Return the (X, Y) coordinate for the center point of the cell that contains the specified text.  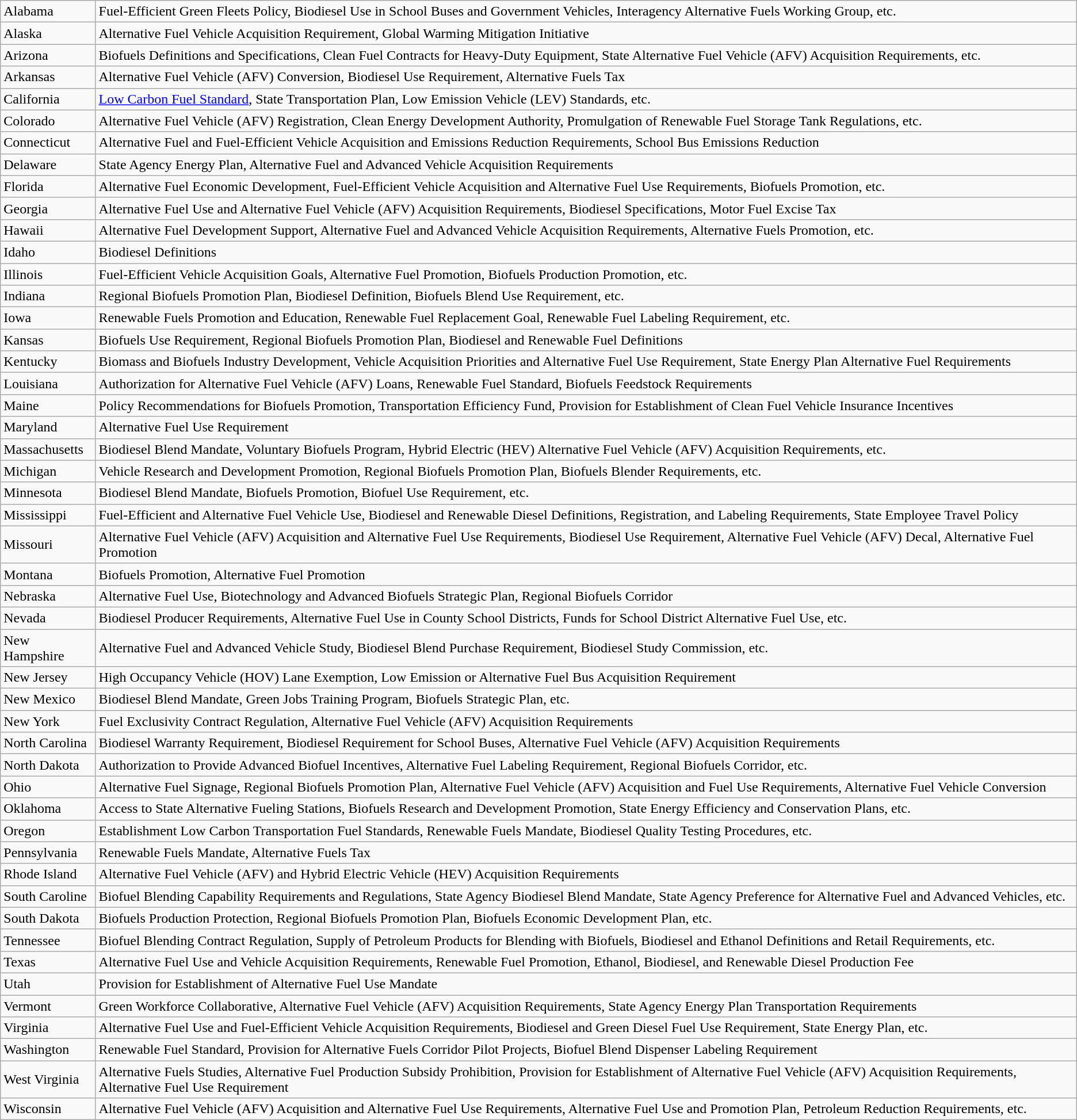
Virginia (48, 1028)
Iowa (48, 318)
Alternative Fuel Use and Vehicle Acquisition Requirements, Renewable Fuel Promotion, Ethanol, Biodiesel, and Renewable Diesel Production Fee (586, 962)
Biodiesel Blend Mandate, Green Jobs Training Program, Biofuels Strategic Plan, etc. (586, 699)
Alternative Fuel Use Requirement (586, 427)
Fuel-Efficient Green Fleets Policy, Biodiesel Use in School Buses and Government Vehicles, Interagency Alternative Fuels Working Group, etc. (586, 12)
Alternative Fuel Use and Fuel-Efficient Vehicle Acquisition Requirements, Biodiesel and Green Diesel Fuel Use Requirement, State Energy Plan, etc. (586, 1028)
Alternative Fuel and Advanced Vehicle Study, Biodiesel Blend Purchase Requirement, Biodiesel Study Commission, etc. (586, 648)
Provision for Establishment of Alternative Fuel Use Mandate (586, 984)
High Occupancy Vehicle (HOV) Lane Exemption, Low Emission or Alternative Fuel Bus Acquisition Requirement (586, 678)
Utah (48, 984)
Colorado (48, 121)
Alternative Fuel Vehicle (AFV) Registration, Clean Energy Development Authority, Promulgation of Renewable Fuel Storage Tank Regulations, etc. (586, 121)
Fuel-Efficient Vehicle Acquisition Goals, Alternative Fuel Promotion, Biofuels Production Promotion, etc. (586, 274)
Ohio (48, 787)
Hawaii (48, 230)
Renewable Fuels Promotion and Education, Renewable Fuel Replacement Goal, Renewable Fuel Labeling Requirement, etc. (586, 318)
Delaware (48, 165)
Connecticut (48, 143)
Florida (48, 186)
Alternative Fuel Vehicle Acquisition Requirement, Global Warming Mitigation Initiative (586, 33)
Access to State Alternative Fueling Stations, Biofuels Research and Development Promotion, State Energy Efficiency and Conservation Plans, etc. (586, 809)
Kansas (48, 340)
Massachusetts (48, 449)
Green Workforce Collaborative, Alternative Fuel Vehicle (AFV) Acquisition Requirements, State Agency Energy Plan Transportation Requirements (586, 1006)
Washington (48, 1050)
Renewable Fuel Standard, Provision for Alternative Fuels Corridor Pilot Projects, Biofuel Blend Dispenser Labeling Requirement (586, 1050)
Regional Biofuels Promotion Plan, Biodiesel Definition, Biofuels Blend Use Requirement, etc. (586, 296)
Biodiesel Definitions (586, 252)
Biodiesel Blend Mandate, Biofuels Promotion, Biofuel Use Requirement, etc. (586, 493)
Low Carbon Fuel Standard, State Transportation Plan, Low Emission Vehicle (LEV) Standards, etc. (586, 99)
Alternative Fuel Economic Development, Fuel-Efficient Vehicle Acquisition and Alternative Fuel Use Requirements, Biofuels Promotion, etc. (586, 186)
State Agency Energy Plan, Alternative Fuel and Advanced Vehicle Acquisition Requirements (586, 165)
Oregon (48, 831)
South Dakota (48, 918)
Establishment Low Carbon Transportation Fuel Standards, Renewable Fuels Mandate, Biodiesel Quality Testing Procedures, etc. (586, 831)
Alternative Fuel and Fuel-Efficient Vehicle Acquisition and Emissions Reduction Requirements, School Bus Emissions Reduction (586, 143)
Alternative Fuel Development Support, Alternative Fuel and Advanced Vehicle Acquisition Requirements, Alternative Fuels Promotion, etc. (586, 230)
Alternative Fuel Vehicle (AFV) Conversion, Biodiesel Use Requirement, Alternative Fuels Tax (586, 77)
Authorization to Provide Advanced Biofuel Incentives, Alternative Fuel Labeling Requirement, Regional Biofuels Corridor, etc. (586, 765)
West Virginia (48, 1079)
South Caroline (48, 896)
Vermont (48, 1006)
Indiana (48, 296)
Maryland (48, 427)
Vehicle Research and Development Promotion, Regional Biofuels Promotion Plan, Biofuels Blender Requirements, etc. (586, 471)
Louisiana (48, 384)
Kentucky (48, 362)
Biodiesel Producer Requirements, Alternative Fuel Use in County School Districts, Funds for School District Alternative Fuel Use, etc. (586, 618)
Policy Recommendations for Biofuels Promotion, Transportation Efficiency Fund, Provision for Establishment of Clean Fuel Vehicle Insurance Incentives (586, 406)
Pennsylvania (48, 853)
Missouri (48, 544)
Montana (48, 574)
Alternative Fuel Use and Alternative Fuel Vehicle (AFV) Acquisition Requirements, Biodiesel Specifications, Motor Fuel Excise Tax (586, 208)
Alternative Fuel Use, Biotechnology and Advanced Biofuels Strategic Plan, Regional Biofuels Corridor (586, 596)
Authorization for Alternative Fuel Vehicle (AFV) Loans, Renewable Fuel Standard, Biofuels Feedstock Requirements (586, 384)
Minnesota (48, 493)
Alternative Fuel Vehicle (AFV) and Hybrid Electric Vehicle (HEV) Acquisition Requirements (586, 874)
Fuel Exclusivity Contract Regulation, Alternative Fuel Vehicle (AFV) Acquisition Requirements (586, 721)
Arizona (48, 55)
Georgia (48, 208)
Alaska (48, 33)
Rhode Island (48, 874)
New York (48, 721)
Nebraska (48, 596)
Michigan (48, 471)
North Carolina (48, 743)
California (48, 99)
Biodiesel Warranty Requirement, Biodiesel Requirement for School Buses, Alternative Fuel Vehicle (AFV) Acquisition Requirements (586, 743)
Biofuels Use Requirement, Regional Biofuels Promotion Plan, Biodiesel and Renewable Fuel Definitions (586, 340)
Mississippi (48, 515)
Texas (48, 962)
Idaho (48, 252)
Wisconsin (48, 1109)
Illinois (48, 274)
Biofuels Production Protection, Regional Biofuels Promotion Plan, Biofuels Economic Development Plan, etc. (586, 918)
Renewable Fuels Mandate, Alternative Fuels Tax (586, 853)
Biofuels Promotion, Alternative Fuel Promotion (586, 574)
Nevada (48, 618)
New Mexico (48, 699)
Biodiesel Blend Mandate, Voluntary Biofuels Program, Hybrid Electric (HEV) Alternative Fuel Vehicle (AFV) Acquisition Requirements, etc. (586, 449)
New Hampshire (48, 648)
North Dakota (48, 765)
New Jersey (48, 678)
Tennessee (48, 940)
Oklahoma (48, 809)
Maine (48, 406)
Arkansas (48, 77)
Alabama (48, 12)
